Return the (x, y) coordinate for the center point of the cell that contains the specified text.  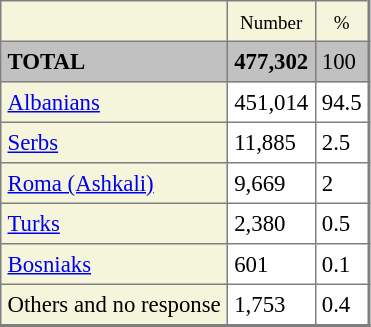
TOTAL (114, 61)
9,669 (271, 183)
Serbs (114, 142)
Others and no response (114, 304)
0.5 (342, 223)
451,014 (271, 102)
477,302 (271, 61)
1,753 (271, 304)
Turks (114, 223)
Albanians (114, 102)
Bosniaks (114, 264)
601 (271, 264)
% (342, 21)
11,885 (271, 142)
0.4 (342, 304)
0.1 (342, 264)
2.5 (342, 142)
2 (342, 183)
Roma (Ashkali) (114, 183)
2,380 (271, 223)
100 (342, 61)
Number (271, 21)
94.5 (342, 102)
